Scan for the cell matching the given text and deliver its [x, y] coordinate at center. 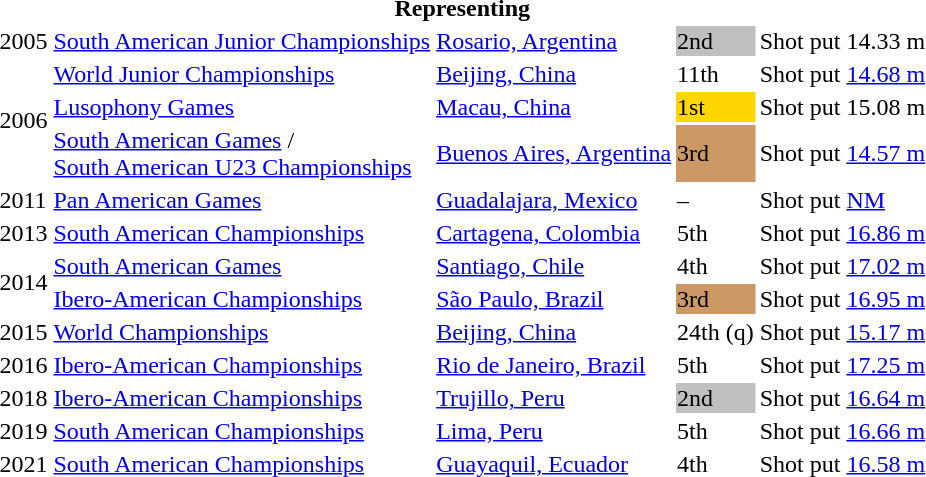
World Championships [242, 332]
Lima, Peru [554, 431]
Rosario, Argentina [554, 41]
South American Games [242, 266]
Pan American Games [242, 200]
Macau, China [554, 107]
South American Junior Championships [242, 41]
Lusophony Games [242, 107]
11th [716, 74]
Guadalajara, Mexico [554, 200]
Santiago, Chile [554, 266]
Trujillo, Peru [554, 398]
Cartagena, Colombia [554, 233]
24th (q) [716, 332]
Rio de Janeiro, Brazil [554, 365]
World Junior Championships [242, 74]
4th [716, 266]
1st [716, 107]
– [716, 200]
São Paulo, Brazil [554, 299]
Buenos Aires, Argentina [554, 154]
South American Games /South American U23 Championships [242, 154]
